Determine the (x, y) coordinate at the center of the cell enclosing the given text.  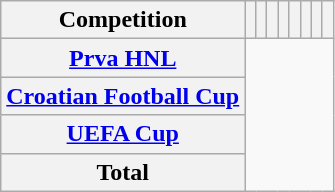
Croatian Football Cup (123, 96)
Prva HNL (123, 58)
UEFA Cup (123, 134)
Total (123, 172)
Competition (123, 20)
